For the text-containing cell, return its midpoint in (x, y) coordinate format. 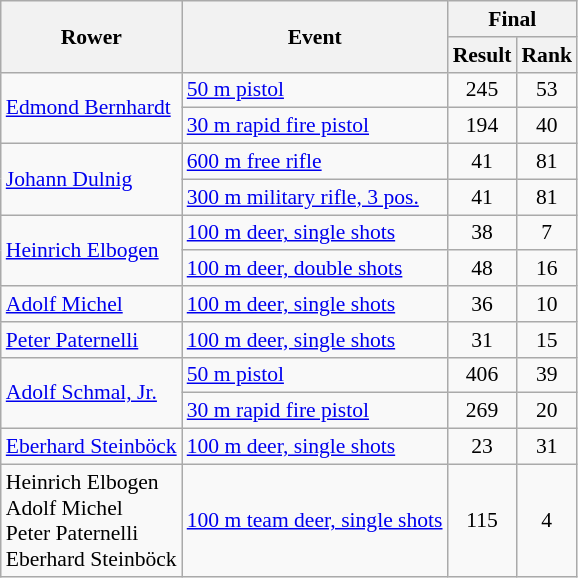
Rank (546, 55)
Final (512, 19)
39 (546, 375)
48 (482, 269)
4 (546, 520)
100 m deer, double shots (315, 269)
406 (482, 375)
15 (546, 340)
100 m team deer, single shots (315, 520)
Eberhard Steinböck (92, 447)
Heinrich Elbogen Adolf Michel Peter Paternelli Eberhard Steinböck (92, 520)
194 (482, 126)
600 m free rifle (315, 162)
Event (315, 36)
Result (482, 55)
Peter Paternelli (92, 340)
40 (546, 126)
300 m military rifle, 3 pos. (315, 197)
245 (482, 90)
10 (546, 304)
23 (482, 447)
Rower (92, 36)
269 (482, 411)
38 (482, 233)
Heinrich Elbogen (92, 250)
Adolf Schmal, Jr. (92, 392)
53 (546, 90)
115 (482, 520)
36 (482, 304)
Johann Dulnig (92, 180)
20 (546, 411)
Adolf Michel (92, 304)
16 (546, 269)
Edmond Bernhardt (92, 108)
7 (546, 233)
